Scan for the cell matching the given text and deliver its (X, Y) coordinate at center. 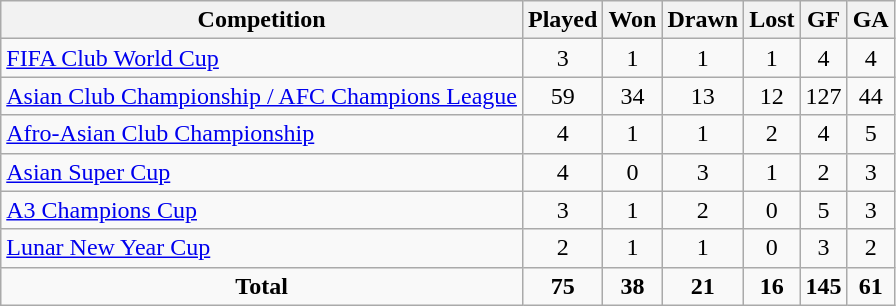
GA (870, 20)
59 (562, 96)
44 (870, 96)
61 (870, 286)
Won (632, 20)
Asian Club Championship / AFC Champions League (262, 96)
Asian Super Cup (262, 172)
16 (772, 286)
Competition (262, 20)
13 (703, 96)
12 (772, 96)
145 (824, 286)
Lost (772, 20)
GF (824, 20)
Drawn (703, 20)
75 (562, 286)
Played (562, 20)
127 (824, 96)
21 (703, 286)
FIFA Club World Cup (262, 58)
A3 Champions Cup (262, 210)
38 (632, 286)
Afro-Asian Club Championship (262, 134)
Lunar New Year Cup (262, 248)
Total (262, 286)
34 (632, 96)
